Identify which cell holds the provided text, then report its (X, Y) central coordinate. 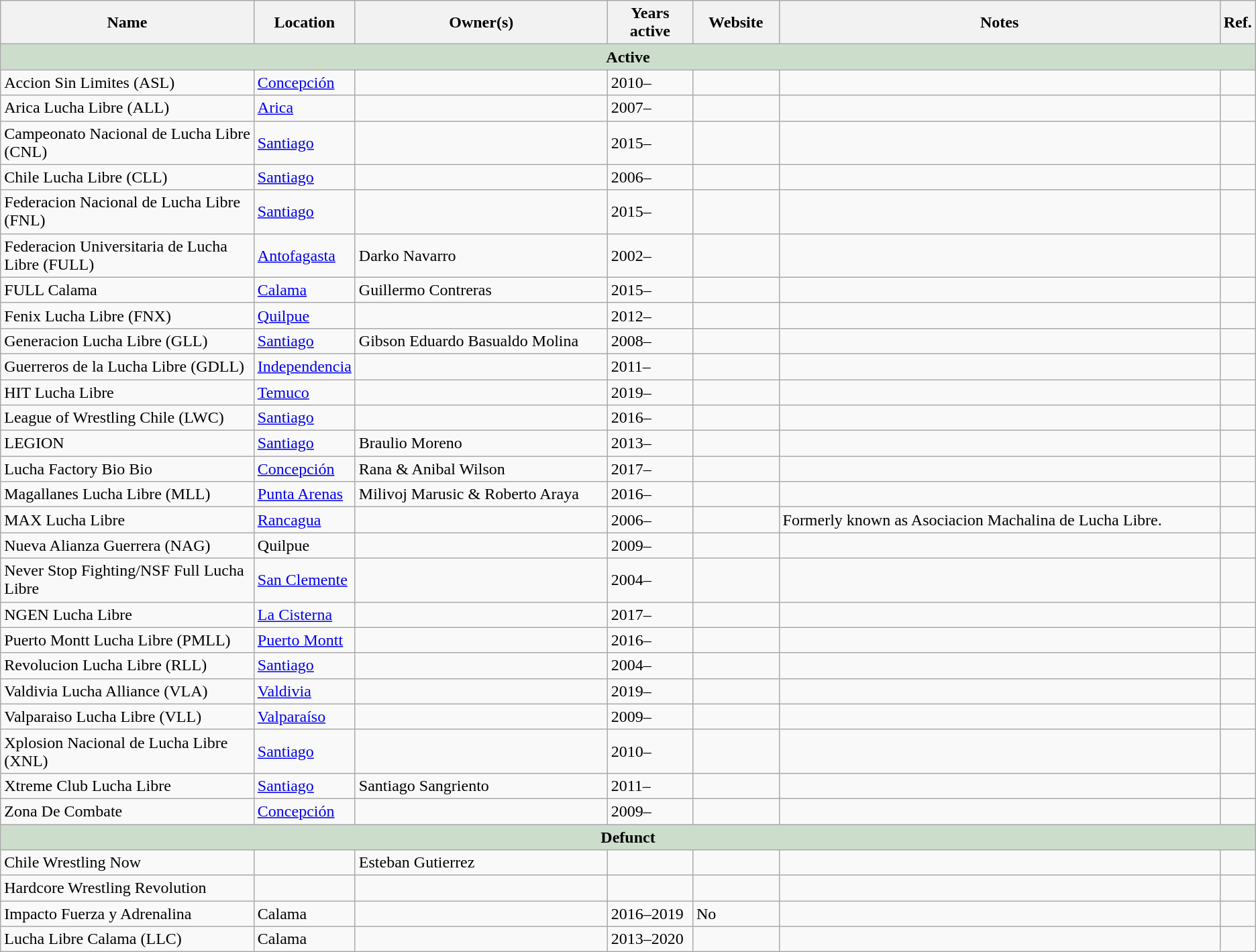
Lucha Factory Bio Bio (127, 469)
Ref. (1237, 23)
Temuco (305, 392)
2013–2020 (649, 939)
Milivoj Marusic & Roberto Araya (481, 494)
Guerreros de la Lucha Libre (GDLL) (127, 366)
Valdivia Lucha Alliance (VLA) (127, 691)
Accion Sin Limites (ASL) (127, 83)
Hardcore Wrestling Revolution (127, 888)
Arica (305, 108)
NGEN Lucha Libre (127, 615)
HIT Lucha Libre (127, 392)
Puerto Montt (305, 640)
Independencia (305, 366)
Generacion Lucha Libre (GLL) (127, 341)
FULL Calama (127, 290)
Zona De Combate (127, 811)
Xtreme Club Lucha Libre (127, 786)
Lucha Libre Calama (LLC) (127, 939)
2002– (649, 255)
Valparaíso (305, 717)
2008– (649, 341)
Darko Navarro (481, 255)
Formerly known as Asociacion Machalina de Lucha Libre. (1000, 520)
Website (735, 23)
Antofagasta (305, 255)
No (735, 914)
Chile Wrestling Now (127, 863)
Nueva Alianza Guerrera (NAG) (127, 545)
Braulio Moreno (481, 443)
Federacion Universitaria de Lucha Libre (FULL) (127, 255)
Punta Arenas (305, 494)
Campeonato Nacional de Lucha Libre (CNL) (127, 142)
Valdivia (305, 691)
League of Wrestling Chile (LWC) (127, 418)
Fenix Lucha Libre (FNX) (127, 315)
Never Stop Fighting/NSF Full Lucha Libre (127, 580)
Active (628, 57)
Guillermo Contreras (481, 290)
MAX Lucha Libre (127, 520)
Valparaiso Lucha Libre (VLL) (127, 717)
Magallanes Lucha Libre (MLL) (127, 494)
Defunct (628, 837)
2007– (649, 108)
Notes (1000, 23)
La Cisterna (305, 615)
Name (127, 23)
Xplosion Nacional de Lucha Libre (XNL) (127, 751)
Location (305, 23)
2016–2019 (649, 914)
Arica Lucha Libre (ALL) (127, 108)
Santiago Sangriento (481, 786)
2013– (649, 443)
Puerto Montt Lucha Libre (PMLL) (127, 640)
LEGION (127, 443)
Rana & Anibal Wilson (481, 469)
Owner(s) (481, 23)
Chile Lucha Libre (CLL) (127, 177)
Revolucion Lucha Libre (RLL) (127, 666)
Years active (649, 23)
Esteban Gutierrez (481, 863)
2012– (649, 315)
Impacto Fuerza y Adrenalina (127, 914)
Rancagua (305, 520)
San Clemente (305, 580)
Gibson Eduardo Basualdo Molina (481, 341)
Federacion Nacional de Lucha Libre (FNL) (127, 212)
